Locate the cell with the specified text and output its (x, y) center coordinate. 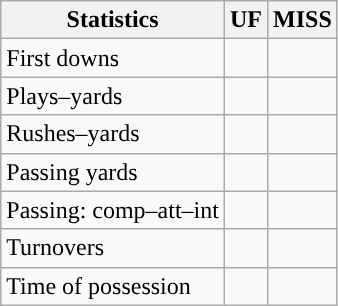
UF (246, 20)
MISS (303, 20)
Passing yards (113, 172)
First downs (113, 58)
Turnovers (113, 248)
Plays–yards (113, 96)
Passing: comp–att–int (113, 210)
Time of possession (113, 286)
Statistics (113, 20)
Rushes–yards (113, 134)
